Provide the (X, Y) coordinate of the cell's center where the given text is located.  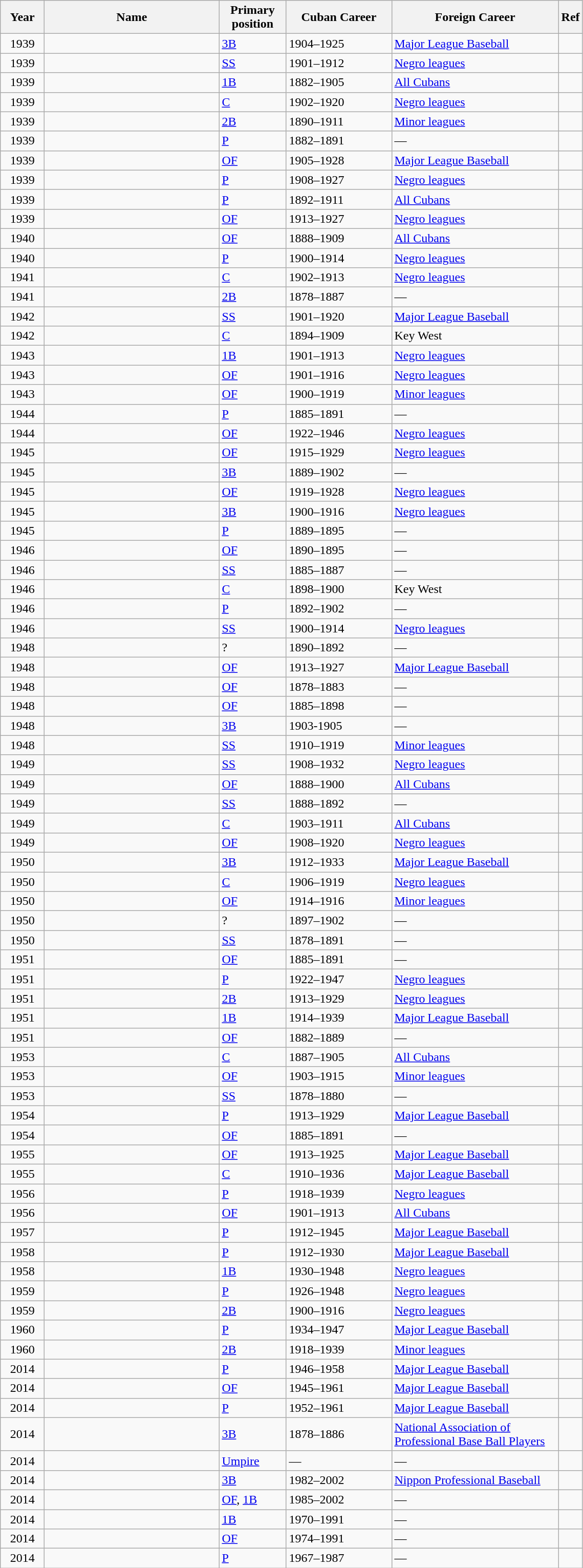
1967–1987 (339, 1558)
1922–1947 (339, 979)
1885–1887 (339, 570)
1901–1916 (339, 375)
1902–1913 (339, 278)
1915–1929 (339, 453)
1945–1961 (339, 1388)
1882–1889 (339, 1037)
1882–1905 (339, 82)
1952–1961 (339, 1408)
1878–1883 (339, 687)
1974–1991 (339, 1539)
1882–1891 (339, 141)
1902–1920 (339, 102)
1898–1900 (339, 589)
1926–1948 (339, 1291)
1878–1886 (339, 1434)
1908–1927 (339, 180)
1890–1895 (339, 550)
1894–1909 (339, 336)
1878–1891 (339, 940)
1890–1892 (339, 648)
1957 (23, 1233)
1908–1932 (339, 765)
1888–1909 (339, 238)
1919–1928 (339, 492)
1878–1887 (339, 297)
1906–1919 (339, 881)
1970–1991 (339, 1519)
Primaryposition (253, 17)
Foreign Career (475, 17)
1888–1900 (339, 784)
1900–1919 (339, 394)
1905–1928 (339, 160)
Umpire (253, 1460)
1908–1920 (339, 842)
1913–1925 (339, 1154)
Name (132, 17)
1903–1911 (339, 823)
1887–1905 (339, 1057)
1901–1912 (339, 63)
1912–1945 (339, 1233)
1904–1925 (339, 44)
OF, 1B (253, 1499)
1946–1958 (339, 1369)
1889–1902 (339, 472)
1910–1936 (339, 1174)
Cuban Career (339, 17)
1901–1920 (339, 316)
1912–1933 (339, 862)
1934–1947 (339, 1330)
1889–1895 (339, 531)
1892–1911 (339, 199)
1922–1946 (339, 433)
1912–1930 (339, 1252)
1897–1902 (339, 921)
1892–1902 (339, 609)
Nippon Professional Baseball (475, 1480)
Ref (570, 17)
Year (23, 17)
1878–1880 (339, 1096)
1982–2002 (339, 1480)
1885–1898 (339, 706)
1888–1892 (339, 803)
1930–1948 (339, 1272)
1985–2002 (339, 1499)
National Association of Professional Base Ball Players (475, 1434)
1914–1939 (339, 1018)
1903–1915 (339, 1076)
1914–1916 (339, 901)
1903-1905 (339, 726)
1890–1911 (339, 121)
1910–1919 (339, 745)
